Detect which cell encompasses the target text, then output its [x, y] center coordinate. 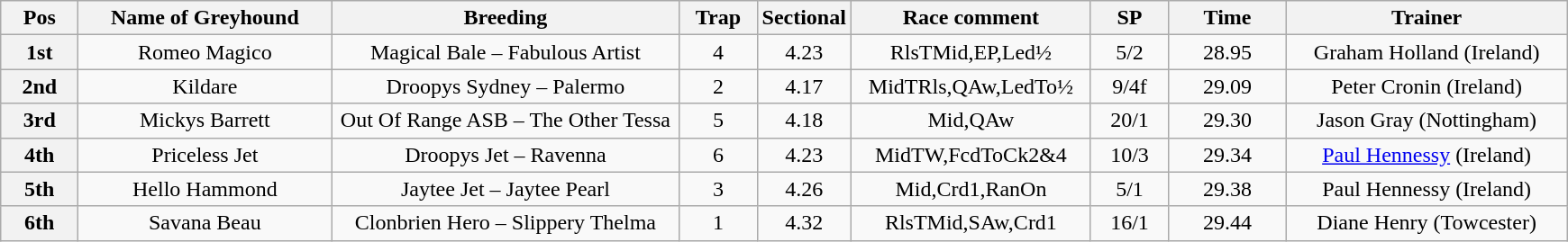
Race comment [971, 18]
Sectional [804, 18]
Trap [718, 18]
4.18 [804, 121]
Savana Beau [205, 223]
5/1 [1129, 189]
5th [40, 189]
16/1 [1129, 223]
Mid,Crd1,RanOn [971, 189]
Clonbrien Hero – Slippery Thelma [506, 223]
4.26 [804, 189]
3 [718, 189]
Peter Cronin (Ireland) [1427, 86]
29.44 [1227, 223]
4.17 [804, 86]
29.09 [1227, 86]
RlsTMid,SAw,Crd1 [971, 223]
Breeding [506, 18]
Graham Holland (Ireland) [1427, 52]
6 [718, 155]
Mickys Barrett [205, 121]
6th [40, 223]
Pos [40, 18]
2nd [40, 86]
Name of Greyhound [205, 18]
SP [1129, 18]
Time [1227, 18]
Trainer [1427, 18]
5 [718, 121]
4 [718, 52]
29.34 [1227, 155]
5/2 [1129, 52]
Hello Hammond [205, 189]
Droopys Sydney – Palermo [506, 86]
MidTW,FcdToCk2&4 [971, 155]
RlsTMid,EP,Led½ [971, 52]
Romeo Magico [205, 52]
3rd [40, 121]
Magical Bale – Fabulous Artist [506, 52]
MidTRls,QAw,LedTo½ [971, 86]
Jaytee Jet – Jaytee Pearl [506, 189]
4th [40, 155]
Out Of Range ASB – The Other Tessa [506, 121]
Jason Gray (Nottingham) [1427, 121]
1st [40, 52]
2 [718, 86]
29.30 [1227, 121]
9/4f [1129, 86]
20/1 [1129, 121]
Kildare [205, 86]
29.38 [1227, 189]
4.32 [804, 223]
Droopys Jet – Ravenna [506, 155]
Mid,QAw [971, 121]
28.95 [1227, 52]
10/3 [1129, 155]
Diane Henry (Towcester) [1427, 223]
Priceless Jet [205, 155]
1 [718, 223]
